For the text-containing cell, return its midpoint in (x, y) coordinate format. 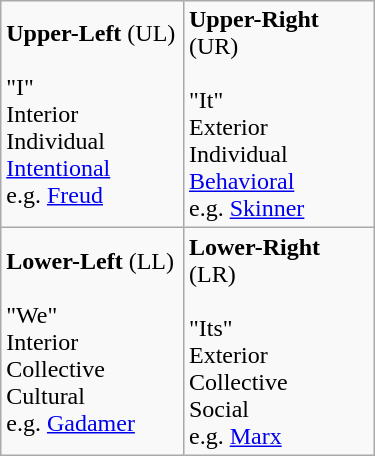
Upper-Left (UL)"I" Interior Individual Intentionale.g. Freud (92, 114)
Lower-Left (LL)"We" Interior Collective Culturale.g. Gadamer (92, 342)
Lower-Right (LR)"Its" Exterior Collective Sociale.g. Marx (278, 342)
Upper-Right (UR)"It" Exterior Individual Behaviorale.g. Skinner (278, 114)
